Locate the cell with the specified text and output its [x, y] center coordinate. 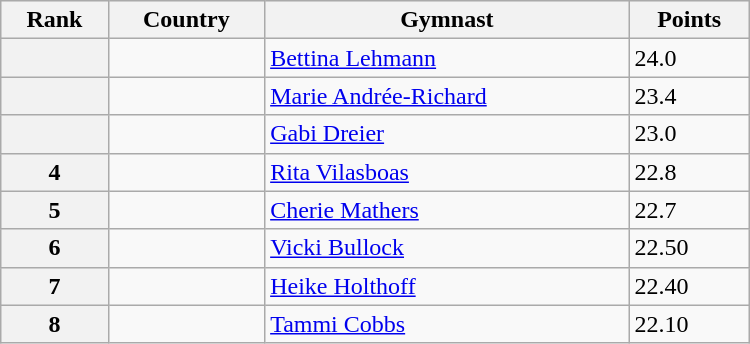
22.40 [689, 286]
Marie Andrée-Richard [447, 96]
Tammi Cobbs [447, 324]
22.50 [689, 248]
7 [54, 286]
Points [689, 20]
22.7 [689, 210]
6 [54, 248]
Gabi Dreier [447, 134]
22.10 [689, 324]
23.0 [689, 134]
4 [54, 172]
23.4 [689, 96]
Vicki Bullock [447, 248]
Gymnast [447, 20]
Bettina Lehmann [447, 58]
22.8 [689, 172]
Rank [54, 20]
Cherie Mathers [447, 210]
24.0 [689, 58]
Rita Vilasboas [447, 172]
5 [54, 210]
Heike Holthoff [447, 286]
8 [54, 324]
Country [186, 20]
